Capture the cell that displays the provided text and extract its (X, Y) central coordinate. 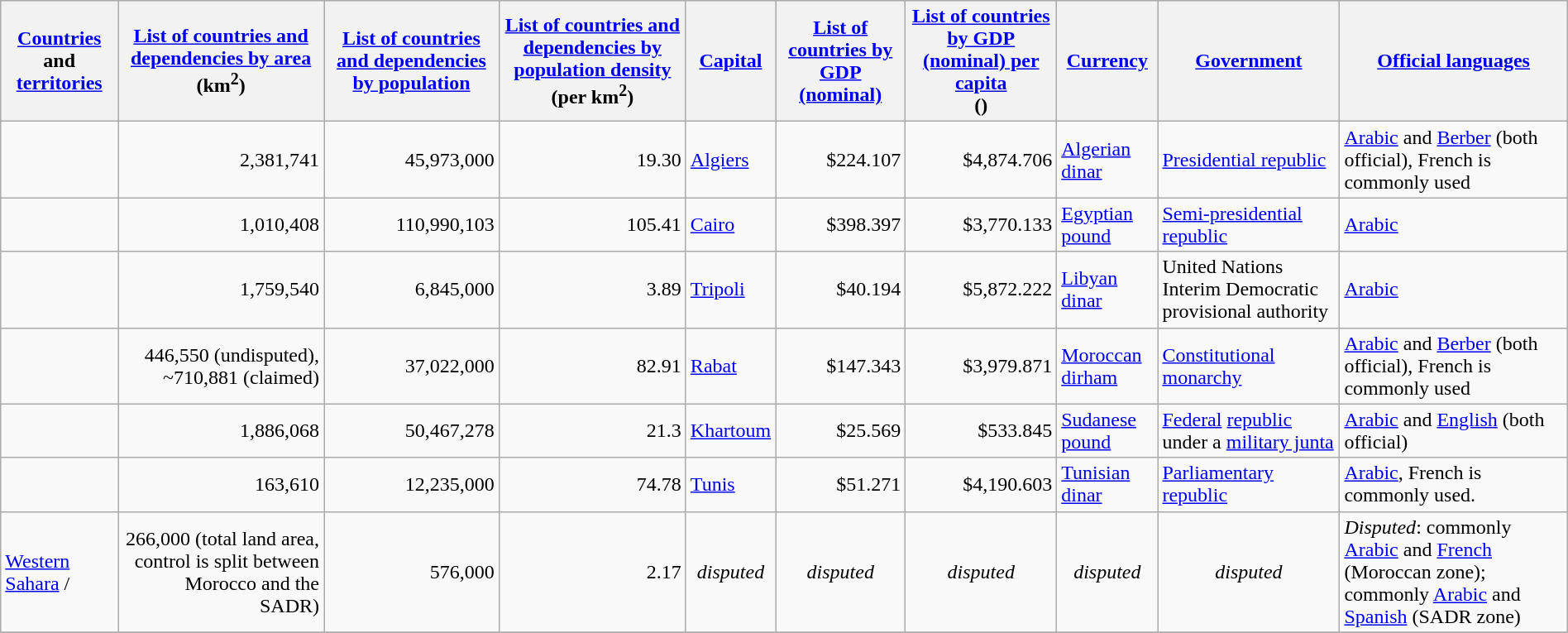
576,000 (412, 572)
Cairo (730, 225)
105.41 (592, 225)
Libyan dinar (1107, 290)
List of countries and dependencies by area(km2) (222, 61)
82.91 (592, 366)
$40.194 (840, 290)
List of countries and dependencies by population density(per km2) (592, 61)
$25.569 (840, 430)
Semi-presidential republic (1249, 225)
45,973,000 (412, 160)
2,381,741 (222, 160)
List of countries by GDP (nominal) per capita() (981, 61)
Egyptian pound (1107, 225)
Disputed: commonly Arabic and French (Moroccan zone); commonly Arabic and Spanish (SADR zone) (1454, 572)
1,759,540 (222, 290)
37,022,000 (412, 366)
List of countries and dependencies by population (412, 61)
$224.107 (840, 160)
1,886,068 (222, 430)
$5,872.222 (981, 290)
Arabic and English (both official) (1454, 430)
446,550 (undisputed), ~710,881 (claimed) (222, 366)
List of countries by GDP (nominal) (840, 61)
Western Sahara / (60, 572)
Official languages (1454, 61)
Capital (730, 61)
$51.271 (840, 485)
Government (1249, 61)
$4,874.706 (981, 160)
266,000 (total land area, control is split between Morocco and the SADR) (222, 572)
6,845,000 (412, 290)
Tunisian dinar (1107, 485)
Algerian dinar (1107, 160)
3.89 (592, 290)
$533.845 (981, 430)
19.30 (592, 160)
Constitutional monarchy (1249, 366)
Tunis (730, 485)
Arabic, French is commonly used. (1454, 485)
$147.343 (840, 366)
$4,190.603 (981, 485)
Rabat (730, 366)
Presidential republic (1249, 160)
$3,770.133 (981, 225)
110,990,103 (412, 225)
Federal republic under a military junta (1249, 430)
$398.397 (840, 225)
50,467,278 (412, 430)
Currency (1107, 61)
1,010,408 (222, 225)
Moroccan dirham (1107, 366)
Parliamentary republic (1249, 485)
163,610 (222, 485)
Algiers (730, 160)
Khartoum (730, 430)
21.3 (592, 430)
12,235,000 (412, 485)
$3,979.871 (981, 366)
United Nations Interim Democratic provisional authority (1249, 290)
Countries and territories (60, 61)
Tripoli (730, 290)
Sudanese pound (1107, 430)
2.17 (592, 572)
74.78 (592, 485)
